From the cell containing the given text, extract its center point as [x, y] coordinate. 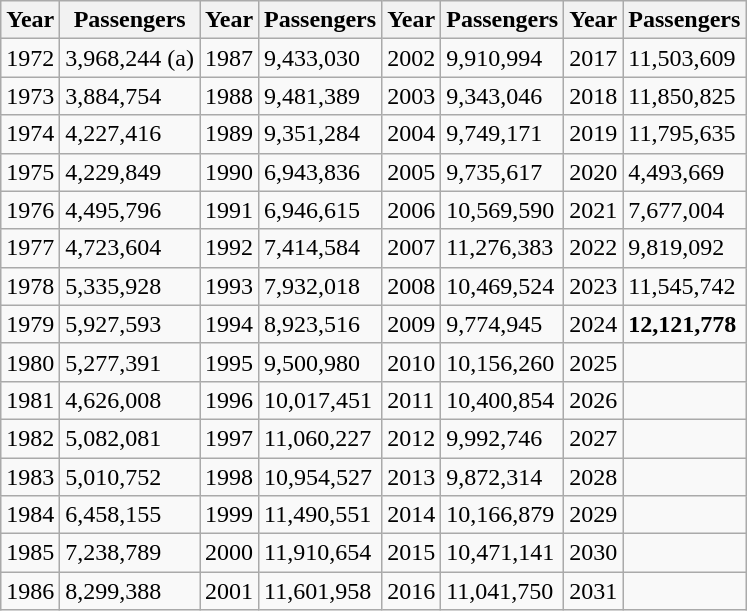
1991 [230, 210]
7,677,004 [684, 210]
2020 [594, 172]
11,910,654 [320, 553]
3,884,754 [130, 96]
5,335,928 [130, 286]
12,121,778 [684, 324]
1986 [30, 591]
2024 [594, 324]
2019 [594, 134]
4,493,669 [684, 172]
5,082,081 [130, 438]
4,723,604 [130, 248]
10,400,854 [502, 400]
1981 [30, 400]
11,060,227 [320, 438]
10,469,524 [502, 286]
5,927,593 [130, 324]
2004 [412, 134]
9,774,945 [502, 324]
1978 [30, 286]
9,433,030 [320, 58]
1976 [30, 210]
2018 [594, 96]
1999 [230, 515]
1995 [230, 362]
11,503,609 [684, 58]
1989 [230, 134]
6,943,836 [320, 172]
5,010,752 [130, 477]
7,932,018 [320, 286]
2002 [412, 58]
1973 [30, 96]
1992 [230, 248]
9,351,284 [320, 134]
11,490,551 [320, 515]
9,749,171 [502, 134]
4,227,416 [130, 134]
1994 [230, 324]
11,601,958 [320, 591]
7,414,584 [320, 248]
2025 [594, 362]
1998 [230, 477]
2014 [412, 515]
2005 [412, 172]
4,626,008 [130, 400]
2008 [412, 286]
10,471,141 [502, 553]
10,569,590 [502, 210]
1982 [30, 438]
8,299,388 [130, 591]
2021 [594, 210]
2003 [412, 96]
2029 [594, 515]
6,946,615 [320, 210]
2011 [412, 400]
1987 [230, 58]
2015 [412, 553]
11,545,742 [684, 286]
9,481,389 [320, 96]
1972 [30, 58]
9,819,092 [684, 248]
2001 [230, 591]
2000 [230, 553]
2022 [594, 248]
9,910,994 [502, 58]
2010 [412, 362]
7,238,789 [130, 553]
10,166,879 [502, 515]
2028 [594, 477]
2016 [412, 591]
1996 [230, 400]
1984 [30, 515]
2009 [412, 324]
11,276,383 [502, 248]
3,968,244 (a) [130, 58]
9,343,046 [502, 96]
9,872,314 [502, 477]
11,850,825 [684, 96]
2007 [412, 248]
2027 [594, 438]
10,954,527 [320, 477]
2017 [594, 58]
11,041,750 [502, 591]
1975 [30, 172]
9,992,746 [502, 438]
11,795,635 [684, 134]
8,923,516 [320, 324]
2026 [594, 400]
2031 [594, 591]
2023 [594, 286]
1980 [30, 362]
4,229,849 [130, 172]
4,495,796 [130, 210]
5,277,391 [130, 362]
2012 [412, 438]
6,458,155 [130, 515]
1983 [30, 477]
1974 [30, 134]
10,017,451 [320, 400]
9,735,617 [502, 172]
2006 [412, 210]
10,156,260 [502, 362]
2030 [594, 553]
1997 [230, 438]
1988 [230, 96]
1990 [230, 172]
9,500,980 [320, 362]
1979 [30, 324]
2013 [412, 477]
1977 [30, 248]
1993 [230, 286]
1985 [30, 553]
